Detect which cell encompasses the target text, then output its (X, Y) center coordinate. 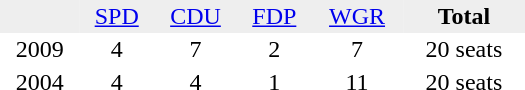
2009 (40, 50)
4 (117, 50)
CDU (196, 16)
SPD (117, 16)
2 (274, 50)
WGR (357, 16)
FDP (274, 16)
20 seats (464, 50)
Total (464, 16)
